Return the (X, Y) coordinate for the center point of the cell that contains the specified text.  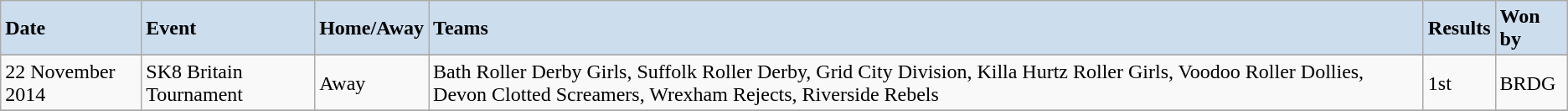
Results (1459, 29)
Away (372, 82)
BRDG (1531, 82)
Teams (926, 29)
22 November 2014 (71, 82)
1st (1459, 82)
SK8 Britain Tournament (228, 82)
Won by (1531, 29)
Home/Away (372, 29)
Date (71, 29)
Event (228, 29)
